Extract the [x, y] coordinate from the center of the cell holding the provided text.  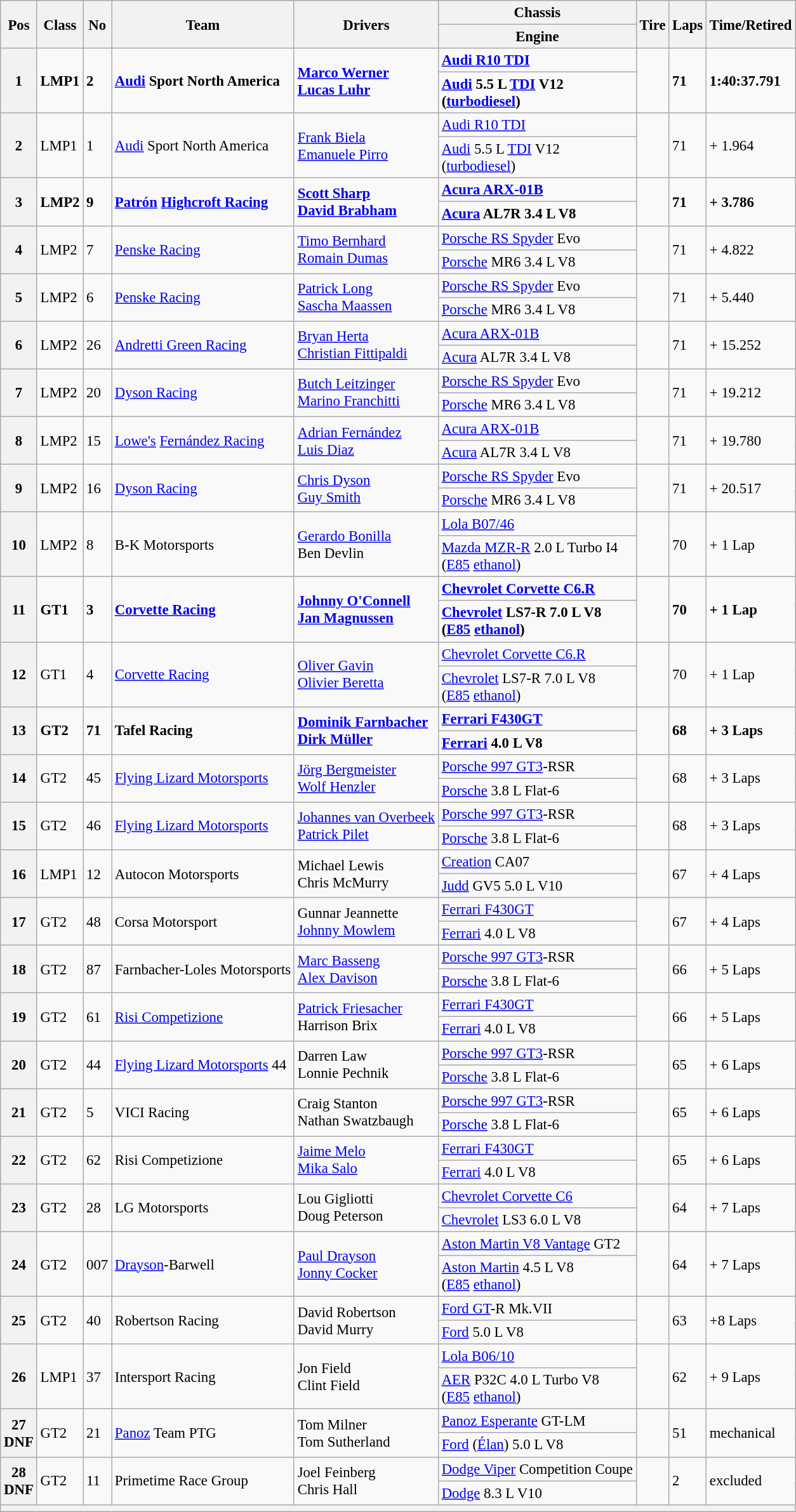
Ford GT-R Mk.VII [537, 1309]
18 [19, 969]
Butch Leitzinger Marino Franchitti [366, 392]
Class [60, 24]
Dominik Farnbacher Dirk Müller [366, 730]
22 [19, 1160]
Gunnar Jeannette Johnny Mowlem [366, 922]
Autocon Motorsports [203, 873]
Michael Lewis Chris McMurry [366, 873]
Laps [688, 24]
Johnny O'Connell Jan Magnussen [366, 609]
Tom Milner Tom Sutherland [366, 1433]
Team [203, 24]
40 [98, 1320]
Andretti Green Racing [203, 345]
+ 4.822 [751, 250]
Craig Stanton Nathan Swatzbaugh [366, 1112]
28 [98, 1207]
LG Motorsports [203, 1207]
1:40:37.791 [751, 81]
+ 9 Laps [751, 1377]
46 [98, 826]
Timo Bernhard Romain Dumas [366, 250]
Farnbacher-Loles Motorsports [203, 969]
mechanical [751, 1433]
+ 3.786 [751, 202]
10 [19, 545]
+ 5.440 [751, 297]
Joel Feinberg Chris Hall [366, 1480]
Aston Martin V8 Vantage GT2 [537, 1243]
+ 15.252 [751, 345]
19 [19, 1017]
Marc Basseng Alex Davison [366, 969]
Pos [19, 24]
Marco Werner Lucas Luhr [366, 81]
51 [688, 1433]
Tire [653, 24]
Jon Field Clint Field [366, 1377]
+8 Laps [751, 1320]
Engine [537, 37]
Patrick Friesacher Harrison Brix [366, 1017]
61 [98, 1017]
Time/Retired [751, 24]
Chris Dyson Guy Smith [366, 489]
Johannes van Overbeek Patrick Pilet [366, 826]
Darren Law Lonnie Pechnik [366, 1065]
+ 19.212 [751, 392]
Ford 5.0 L V8 [537, 1332]
007 [98, 1264]
Chassis [537, 13]
excluded [751, 1480]
Lou Gigliotti Doug Peterson [366, 1207]
+ 20.517 [751, 489]
Robertson Racing [203, 1320]
44 [98, 1065]
Chevrolet Corvette C6 [537, 1196]
Dodge Viper Competition Coupe [537, 1469]
Patrick Long Sascha Maassen [366, 297]
48 [98, 922]
Corsa Motorsport [203, 922]
Judd GV5 5.0 L V10 [537, 886]
Lola B07/46 [537, 524]
28DNF [19, 1480]
+ 19.780 [751, 441]
Panoz Team PTG [203, 1433]
Lowe's Fernández Racing [203, 441]
Jörg Bergmeister Wolf Henzler [366, 778]
Chevrolet LS3 6.0 L V8 [537, 1220]
David Robertson David Murry [366, 1320]
Paul Drayson Jonny Cocker [366, 1264]
Lola B06/10 [537, 1356]
13 [19, 730]
VICI Racing [203, 1112]
Flying Lizard Motorsports 44 [203, 1065]
Oliver Gavin Olivier Beretta [366, 674]
Panoz Esperante GT-LM [537, 1421]
Primetime Race Group [203, 1480]
Drivers [366, 24]
+ 1.964 [751, 145]
No [98, 24]
Frank Biela Emanuele Pirro [366, 145]
Adrian Fernández Luis Diaz [366, 441]
Mazda MZR-R 2.0 L Turbo I4(E85 ethanol) [537, 556]
Dodge 8.3 L V10 [537, 1493]
14 [19, 778]
87 [98, 969]
24 [19, 1264]
37 [98, 1377]
Gerardo Bonilla Ben Devlin [366, 545]
Creation CA07 [537, 862]
23 [19, 1207]
63 [688, 1320]
17 [19, 922]
Bryan Herta Christian Fittipaldi [366, 345]
45 [98, 778]
Ford (Élan) 5.0 L V8 [537, 1445]
B-K Motorsports [203, 545]
Jaime Melo Mika Salo [366, 1160]
Intersport Racing [203, 1377]
25 [19, 1320]
Tafel Racing [203, 730]
AER P32C 4.0 L Turbo V8(E85 ethanol) [537, 1389]
Aston Martin 4.5 L V8(E85 ethanol) [537, 1276]
Patrón Highcroft Racing [203, 202]
Drayson-Barwell [203, 1264]
27DNF [19, 1433]
Scott Sharp David Brabham [366, 202]
